Identify which cell holds the provided text, then report its [X, Y] central coordinate. 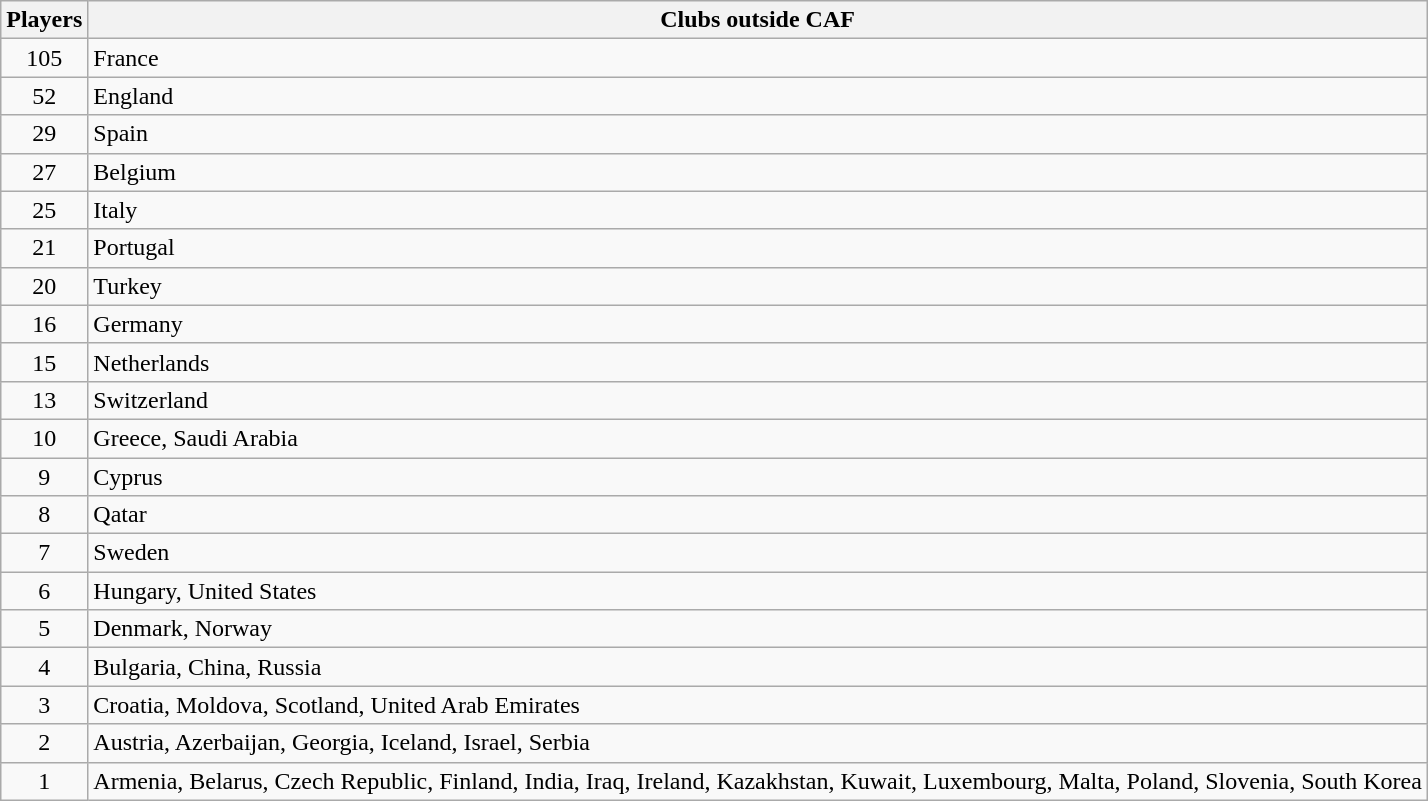
Greece, Saudi Arabia [758, 438]
29 [44, 134]
13 [44, 400]
Turkey [758, 286]
20 [44, 286]
16 [44, 324]
21 [44, 248]
9 [44, 477]
Cyprus [758, 477]
15 [44, 362]
Bulgaria, China, Russia [758, 667]
Switzerland [758, 400]
52 [44, 96]
Croatia, Moldova, Scotland, United Arab Emirates [758, 705]
3 [44, 705]
8 [44, 515]
27 [44, 172]
Austria, Azerbaijan, Georgia, Iceland, Israel, Serbia [758, 743]
25 [44, 210]
Qatar [758, 515]
Denmark, Norway [758, 629]
10 [44, 438]
2 [44, 743]
Players [44, 20]
France [758, 58]
1 [44, 781]
4 [44, 667]
Hungary, United States [758, 591]
7 [44, 553]
Clubs outside CAF [758, 20]
Netherlands [758, 362]
Germany [758, 324]
Italy [758, 210]
105 [44, 58]
Armenia, Belarus, Czech Republic, Finland, India, Iraq, Ireland, Kazakhstan, Kuwait, Luxembourg, Malta, Poland, Slovenia, South Korea [758, 781]
Portugal [758, 248]
Sweden [758, 553]
5 [44, 629]
England [758, 96]
Spain [758, 134]
6 [44, 591]
Belgium [758, 172]
